Locate the cell with the specified text and output its (x, y) center coordinate. 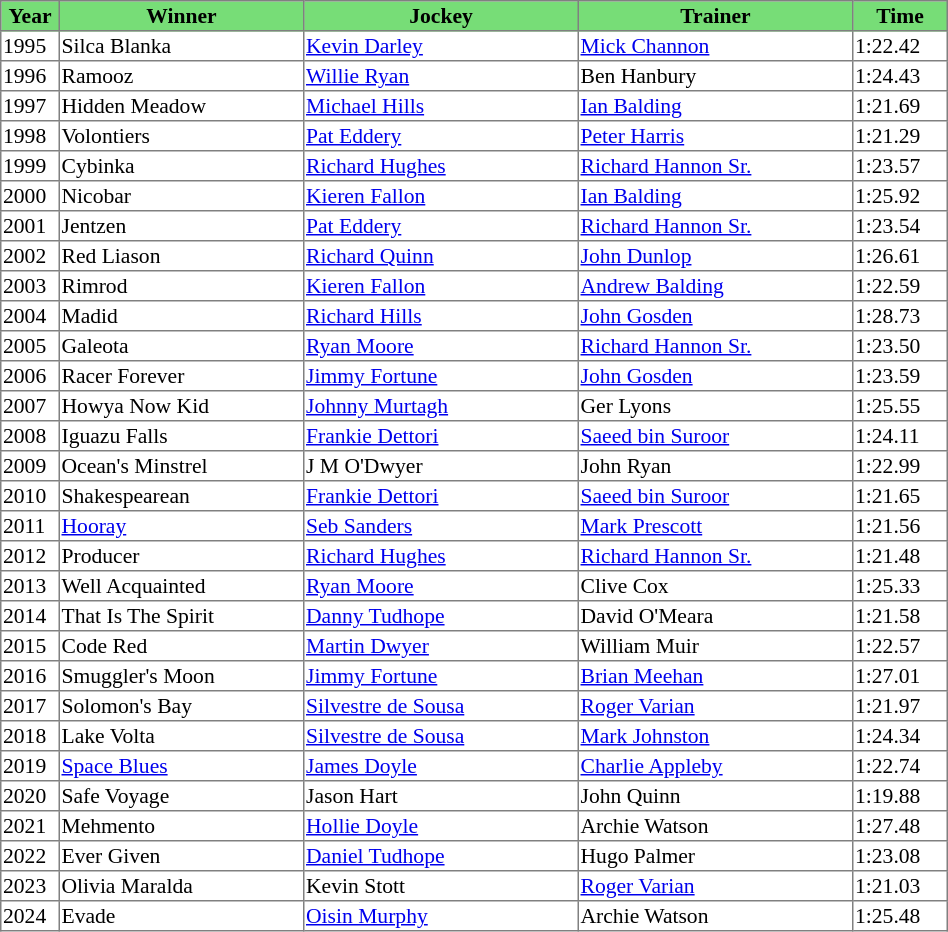
Cybinka (181, 166)
1:23.50 (900, 346)
2000 (30, 196)
1:19.88 (900, 796)
1:27.01 (900, 676)
Winner (181, 16)
2001 (30, 226)
2020 (30, 796)
Shakespearean (181, 496)
2021 (30, 826)
1:23.54 (900, 226)
Producer (181, 556)
2012 (30, 556)
David O'Meara (715, 616)
1:22.42 (900, 46)
2023 (30, 886)
Hooray (181, 526)
2010 (30, 496)
1:22.59 (900, 286)
2005 (30, 346)
Galeota (181, 346)
Nicobar (181, 196)
1:23.08 (900, 856)
Hollie Doyle (441, 826)
John Ryan (715, 466)
Lake Volta (181, 736)
1996 (30, 76)
Howya Now Kid (181, 406)
1:21.65 (900, 496)
2007 (30, 406)
2004 (30, 316)
1995 (30, 46)
Red Liason (181, 256)
Smuggler's Moon (181, 676)
Ocean's Minstrel (181, 466)
Jentzen (181, 226)
Johnny Murtagh (441, 406)
Volontiers (181, 136)
Oisin Murphy (441, 916)
2022 (30, 856)
Code Red (181, 646)
Space Blues (181, 766)
Richard Quinn (441, 256)
Rimrod (181, 286)
Hugo Palmer (715, 856)
Kevin Darley (441, 46)
2019 (30, 766)
1:21.56 (900, 526)
1:26.61 (900, 256)
Kevin Stott (441, 886)
Safe Voyage (181, 796)
Year (30, 16)
2003 (30, 286)
Seb Sanders (441, 526)
Silca Blanka (181, 46)
Michael Hills (441, 106)
1999 (30, 166)
Mick Channon (715, 46)
Daniel Tudhope (441, 856)
2015 (30, 646)
Mark Prescott (715, 526)
1:25.48 (900, 916)
Madid (181, 316)
Hidden Meadow (181, 106)
1:27.48 (900, 826)
Martin Dwyer (441, 646)
Evade (181, 916)
J M O'Dwyer (441, 466)
1:21.48 (900, 556)
1:22.74 (900, 766)
James Doyle (441, 766)
1:21.03 (900, 886)
1:24.43 (900, 76)
1997 (30, 106)
2011 (30, 526)
2024 (30, 916)
Willie Ryan (441, 76)
Olivia Maralda (181, 886)
1998 (30, 136)
Trainer (715, 16)
Clive Cox (715, 586)
Jockey (441, 16)
1:28.73 (900, 316)
Charlie Appleby (715, 766)
William Muir (715, 646)
Solomon's Bay (181, 706)
1:21.58 (900, 616)
Mark Johnston (715, 736)
1:22.99 (900, 466)
1:22.57 (900, 646)
1:23.59 (900, 376)
1:25.33 (900, 586)
2002 (30, 256)
1:24.11 (900, 436)
John Quinn (715, 796)
2009 (30, 466)
Iguazu Falls (181, 436)
2016 (30, 676)
Ramooz (181, 76)
Danny Tudhope (441, 616)
Brian Meehan (715, 676)
1:21.29 (900, 136)
2018 (30, 736)
2013 (30, 586)
1:23.57 (900, 166)
Ben Hanbury (715, 76)
1:21.97 (900, 706)
2014 (30, 616)
Ger Lyons (715, 406)
Richard Hills (441, 316)
2017 (30, 706)
Racer Forever (181, 376)
Mehmento (181, 826)
1:25.55 (900, 406)
Peter Harris (715, 136)
1:25.92 (900, 196)
2008 (30, 436)
John Dunlop (715, 256)
1:24.34 (900, 736)
Time (900, 16)
That Is The Spirit (181, 616)
Andrew Balding (715, 286)
1:21.69 (900, 106)
2006 (30, 376)
Ever Given (181, 856)
Well Acquainted (181, 586)
Jason Hart (441, 796)
